Output the (x, y) coordinate of the center of the cell containing the given text.  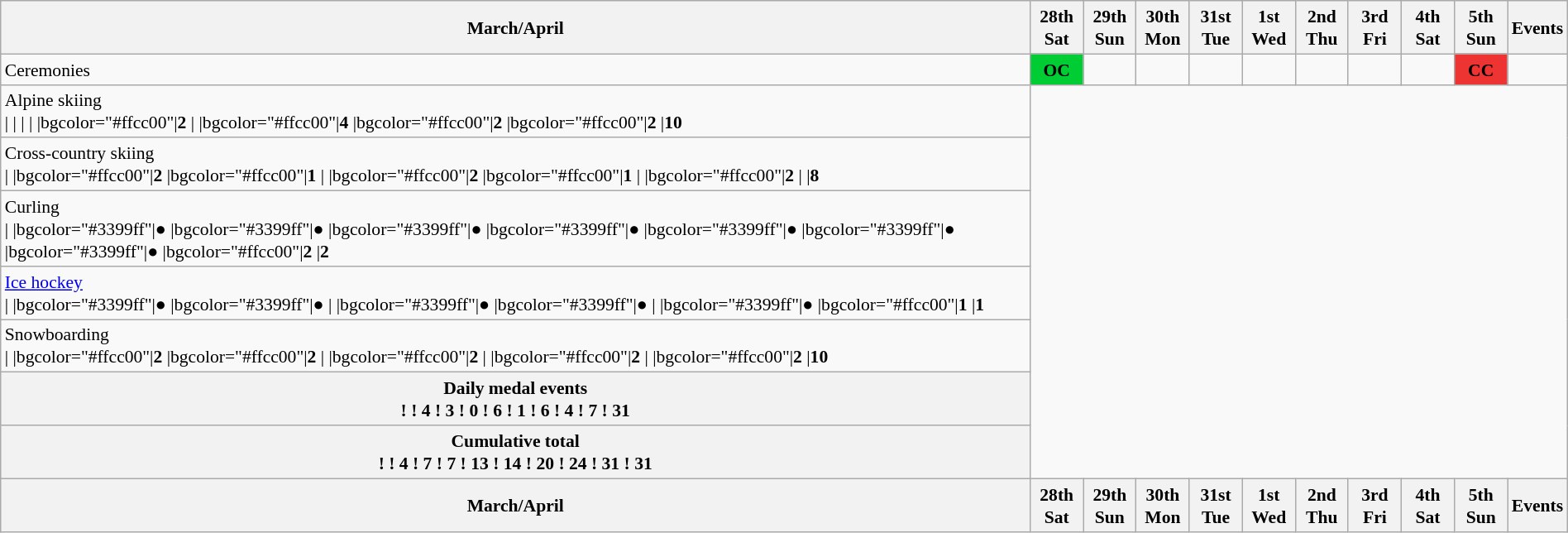
CC (1481, 70)
Ice hockey| |bgcolor="#3399ff"|● |bgcolor="#3399ff"|● | |bgcolor="#3399ff"|● |bgcolor="#3399ff"|● | |bgcolor="#3399ff"|● |bgcolor="#ffcc00"|1 |1 (516, 292)
Snowboarding| |bgcolor="#ffcc00"|2 |bgcolor="#ffcc00"|2 | |bgcolor="#ffcc00"|2 | |bgcolor="#ffcc00"|2 | |bgcolor="#ffcc00"|2 |10 (516, 346)
Cumulative total ! ! 4 ! 7 ! 7 ! 13 ! 14 ! 20 ! 24 ! 31 ! 31 (516, 452)
OC (1057, 70)
Ceremonies (516, 70)
Cross-country skiing| |bgcolor="#ffcc00"|2 |bgcolor="#ffcc00"|1 | |bgcolor="#ffcc00"|2 |bgcolor="#ffcc00"|1 | |bgcolor="#ffcc00"|2 | |8 (516, 164)
Alpine skiing| | | | |bgcolor="#ffcc00"|2 | |bgcolor="#ffcc00"|4 |bgcolor="#ffcc00"|2 |bgcolor="#ffcc00"|2 |10 (516, 111)
Daily medal events ! ! 4 ! 3 ! 0 ! 6 ! 1 ! 6 ! 4 ! 7 ! 31 (516, 399)
